Return the [X, Y] coordinate for the center point of the cell that contains the specified text.  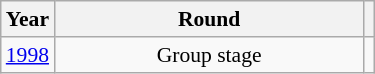
Round [209, 19]
1998 [28, 55]
Group stage [209, 55]
Year [28, 19]
